Pinpoint the cell where the given text exists, returning its (x, y) midpoint coordinate. 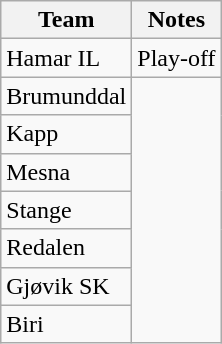
Play-off (176, 58)
Redalen (66, 248)
Brumunddal (66, 96)
Stange (66, 210)
Mesna (66, 172)
Notes (176, 20)
Gjøvik SK (66, 286)
Kapp (66, 134)
Team (66, 20)
Biri (66, 324)
Hamar IL (66, 58)
